Provide the [x, y] coordinate of the cell's center where the given text is located.  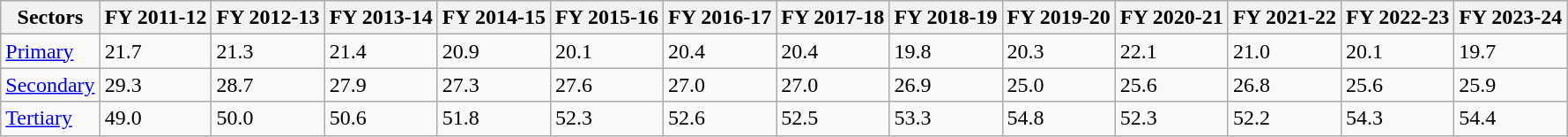
Sectors [50, 18]
FY 2018-19 [946, 18]
21.3 [268, 51]
52.2 [1284, 118]
52.5 [833, 118]
26.8 [1284, 85]
28.7 [268, 85]
Primary [50, 51]
49.0 [155, 118]
50.0 [268, 118]
20.3 [1059, 51]
FY 2017-18 [833, 18]
21.7 [155, 51]
22.1 [1171, 51]
FY 2013-14 [381, 18]
51.8 [494, 118]
FY 2016-17 [720, 18]
53.3 [946, 118]
25.0 [1059, 85]
19.8 [946, 51]
FY 2015-16 [606, 18]
FY 2012-13 [268, 18]
52.6 [720, 118]
FY 2022-23 [1398, 18]
FY 2023-24 [1511, 18]
54.3 [1398, 118]
26.9 [946, 85]
20.9 [494, 51]
FY 2019-20 [1059, 18]
54.8 [1059, 118]
54.4 [1511, 118]
FY 2014-15 [494, 18]
Tertiary [50, 118]
21.4 [381, 51]
25.9 [1511, 85]
27.3 [494, 85]
29.3 [155, 85]
Secondary [50, 85]
19.7 [1511, 51]
21.0 [1284, 51]
27.9 [381, 85]
FY 2011-12 [155, 18]
FY 2020-21 [1171, 18]
FY 2021-22 [1284, 18]
27.6 [606, 85]
50.6 [381, 118]
